Return (x, y) of the center of cell containing provided text 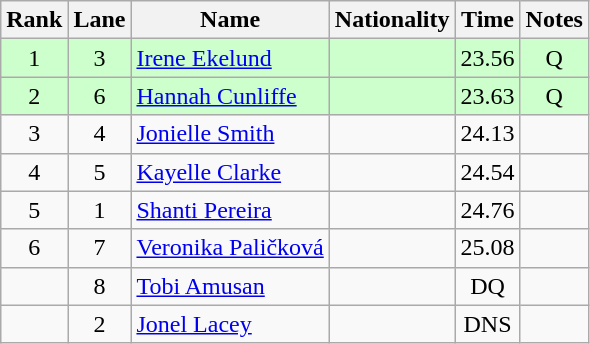
DQ (488, 286)
24.13 (488, 134)
Shanti Pereira (230, 210)
24.54 (488, 172)
Rank (34, 20)
Name (230, 20)
DNS (488, 324)
Nationality (392, 20)
Jonielle Smith (230, 134)
Kayelle Clarke (230, 172)
8 (100, 286)
Time (488, 20)
23.56 (488, 58)
Hannah Cunliffe (230, 96)
24.76 (488, 210)
25.08 (488, 248)
Veronika Paličková (230, 248)
7 (100, 248)
Tobi Amusan (230, 286)
Lane (100, 20)
Jonel Lacey (230, 324)
23.63 (488, 96)
Irene Ekelund (230, 58)
Notes (554, 20)
